Find where the given text appears and provide that cell's center as [x, y] coordinate. 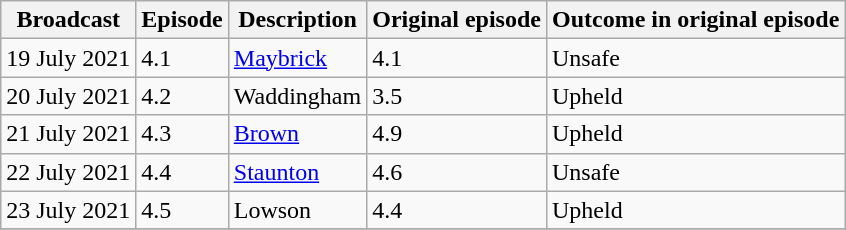
Outcome in original episode [695, 20]
Staunton [297, 172]
Episode [182, 20]
20 July 2021 [68, 96]
Original episode [457, 20]
23 July 2021 [68, 210]
Waddingham [297, 96]
4.3 [182, 134]
4.5 [182, 210]
22 July 2021 [68, 172]
4.2 [182, 96]
Maybrick [297, 58]
Lowson [297, 210]
4.9 [457, 134]
21 July 2021 [68, 134]
3.5 [457, 96]
4.6 [457, 172]
19 July 2021 [68, 58]
Brown [297, 134]
Broadcast [68, 20]
Description [297, 20]
